For the text-containing cell, return its midpoint in (x, y) coordinate format. 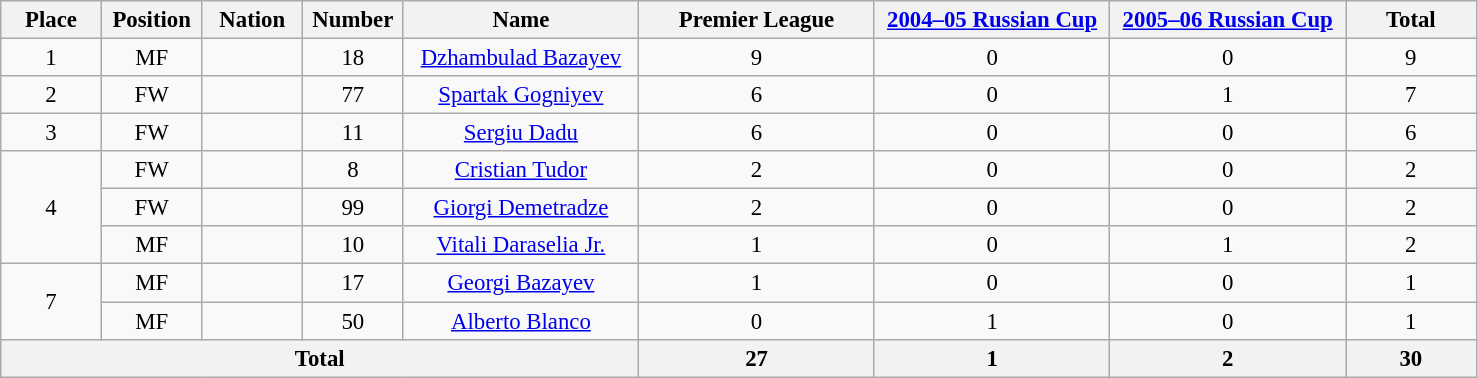
Cristian Tudor (521, 170)
99 (354, 208)
8 (354, 170)
Spartak Gogniyev (521, 95)
Sergiu Dadu (521, 133)
Giorgi Demetradze (521, 208)
2004–05 Russian Cup (992, 20)
3 (52, 133)
Vitali Daraselia Jr. (521, 245)
Alberto Blanco (521, 321)
30 (1412, 358)
27 (757, 358)
11 (354, 133)
4 (52, 208)
2005–06 Russian Cup (1228, 20)
Dzhambulad Bazayev (521, 58)
Number (354, 20)
50 (354, 321)
Nation (252, 20)
Georgi Bazayev (521, 283)
Place (52, 20)
18 (354, 58)
77 (354, 95)
Premier League (757, 20)
Position (152, 20)
10 (354, 245)
Name (521, 20)
17 (354, 283)
